Find where the given text appears and provide that cell's center as [x, y] coordinate. 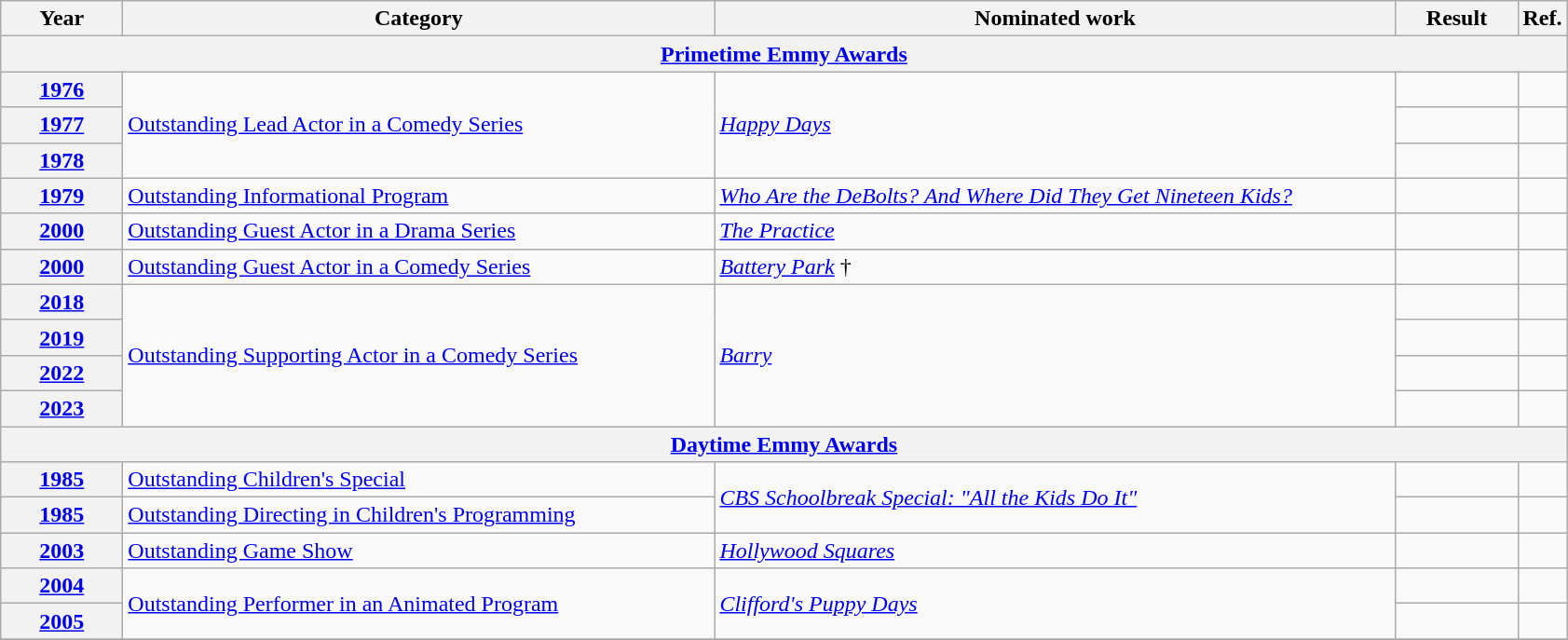
2023 [61, 408]
1976 [61, 89]
2005 [61, 621]
2018 [61, 302]
Nominated work [1055, 19]
Result [1457, 19]
Outstanding Lead Actor in a Comedy Series [419, 125]
2019 [61, 337]
2022 [61, 373]
Daytime Emmy Awards [784, 444]
Outstanding Children's Special [419, 480]
Outstanding Informational Program [419, 196]
Hollywood Squares [1055, 551]
Outstanding Supporting Actor in a Comedy Series [419, 355]
The Practice [1055, 231]
Ref. [1543, 19]
Primetime Emmy Awards [784, 54]
Barry [1055, 355]
1978 [61, 160]
CBS Schoolbreak Special: "All the Kids Do It" [1055, 497]
2003 [61, 551]
Battery Park † [1055, 266]
Outstanding Guest Actor in a Comedy Series [419, 266]
1977 [61, 125]
Outstanding Guest Actor in a Drama Series [419, 231]
Outstanding Performer in an Animated Program [419, 604]
Who Are the DeBolts? And Where Did They Get Nineteen Kids? [1055, 196]
Year [61, 19]
Outstanding Game Show [419, 551]
Clifford's Puppy Days [1055, 604]
Outstanding Directing in Children's Programming [419, 515]
2004 [61, 586]
1979 [61, 196]
Category [419, 19]
Happy Days [1055, 125]
